Find where the given text appears and provide that cell's center as (X, Y) coordinate. 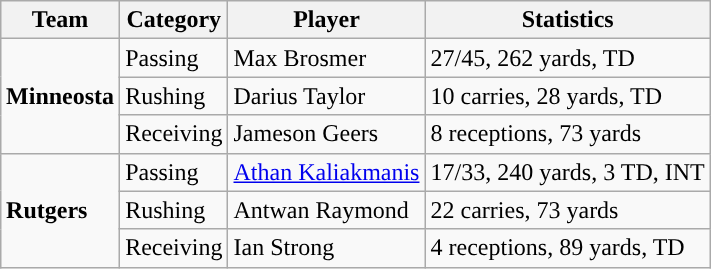
Team (60, 20)
Antwan Raymond (326, 210)
Category (174, 20)
Athan Kaliakmanis (326, 172)
Statistics (568, 20)
22 carries, 73 yards (568, 210)
Darius Taylor (326, 96)
10 carries, 28 yards, TD (568, 96)
Max Brosmer (326, 58)
17/33, 240 yards, 3 TD, INT (568, 172)
Minneosta (60, 96)
27/45, 262 yards, TD (568, 58)
Rutgers (60, 210)
Ian Strong (326, 248)
Jameson Geers (326, 134)
Player (326, 20)
8 receptions, 73 yards (568, 134)
4 receptions, 89 yards, TD (568, 248)
